Pinpoint the cell where the given text exists, returning its (x, y) midpoint coordinate. 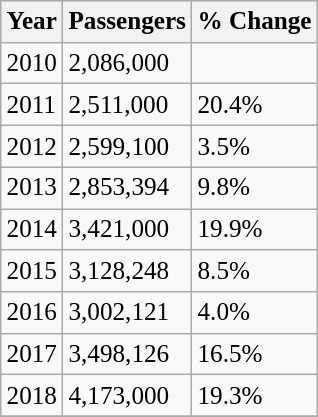
2018 (32, 396)
2,853,394 (128, 188)
2,511,000 (128, 105)
2017 (32, 354)
2014 (32, 229)
2013 (32, 188)
4.0% (255, 313)
4,173,000 (128, 396)
9.8% (255, 188)
2015 (32, 271)
3,498,126 (128, 354)
3,002,121 (128, 313)
2010 (32, 63)
19.9% (255, 229)
2016 (32, 313)
2,599,100 (128, 146)
3.5% (255, 146)
2012 (32, 146)
20.4% (255, 105)
3,128,248 (128, 271)
% Change (255, 22)
8.5% (255, 271)
Year (32, 22)
2011 (32, 105)
16.5% (255, 354)
19.3% (255, 396)
2,086,000 (128, 63)
Passengers (128, 22)
3,421,000 (128, 229)
